For the text-containing cell, return its midpoint in (X, Y) coordinate format. 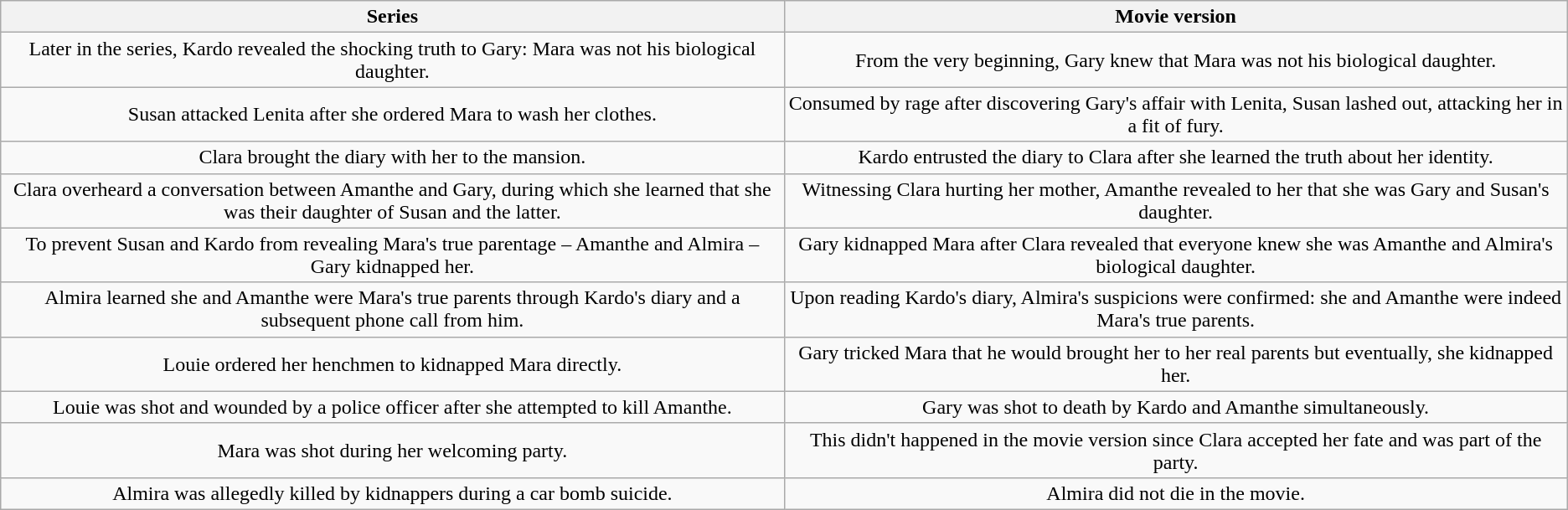
Clara overheard a conversation between Amanthe and Gary, during which she learned that she was their daughter of Susan and the latter. (392, 201)
Series (392, 17)
From the very beginning, Gary knew that Mara was not his biological daughter. (1176, 60)
Almira was allegedly killed by kidnappers during a car bomb suicide. (392, 493)
This didn't happened in the movie version since Clara accepted her fate and was part of the party. (1176, 451)
Gary was shot to death by Kardo and Amanthe simultaneously. (1176, 407)
Almira learned she and Amanthe were Mara's true parents through Kardo's diary and a subsequent phone call from him. (392, 310)
Clara brought the diary with her to the mansion. (392, 157)
Upon reading Kardo's diary, Almira's suspicions were confirmed: she and Amanthe were indeed Mara's true parents. (1176, 310)
Gary tricked Mara that he would brought her to her real parents but eventually, she kidnapped her. (1176, 363)
Gary kidnapped Mara after Clara revealed that everyone knew she was Amanthe and Almira's biological daughter. (1176, 255)
Later in the series, Kardo revealed the shocking truth to Gary: Mara was not his biological daughter. (392, 60)
Consumed by rage after discovering Gary's affair with Lenita, Susan lashed out, attacking her in a fit of fury. (1176, 114)
Almira did not die in the movie. (1176, 493)
Mara was shot during her welcoming party. (392, 451)
Louie was shot and wounded by a police officer after she attempted to kill Amanthe. (392, 407)
Kardo entrusted the diary to Clara after she learned the truth about her identity. (1176, 157)
Susan attacked Lenita after she ordered Mara to wash her clothes. (392, 114)
Movie version (1176, 17)
Louie ordered her henchmen to kidnapped Mara directly. (392, 363)
Witnessing Clara hurting her mother, Amanthe revealed to her that she was Gary and Susan's daughter. (1176, 201)
To prevent Susan and Kardo from revealing Mara's true parentage – Amanthe and Almira – Gary kidnapped her. (392, 255)
